Determine the (x, y) coordinate at the center of the cell enclosing the given text.  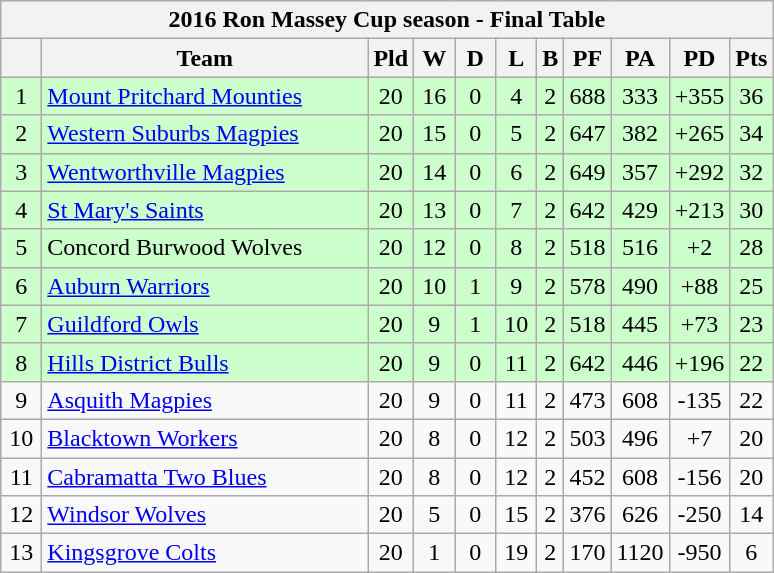
D (476, 58)
+88 (700, 286)
B (550, 58)
3 (22, 172)
Mount Pritchard Mounties (205, 96)
Western Suburbs Magpies (205, 134)
376 (588, 515)
-135 (700, 400)
516 (640, 248)
Concord Burwood Wolves (205, 248)
St Mary's Saints (205, 210)
Asquith Magpies (205, 400)
+292 (700, 172)
+355 (700, 96)
578 (588, 286)
L (516, 58)
626 (640, 515)
357 (640, 172)
+2 (700, 248)
649 (588, 172)
PA (640, 58)
-156 (700, 477)
+213 (700, 210)
503 (588, 438)
382 (640, 134)
PF (588, 58)
36 (752, 96)
Guildford Owls (205, 324)
496 (640, 438)
30 (752, 210)
16 (434, 96)
445 (640, 324)
Blacktown Workers (205, 438)
647 (588, 134)
Hills District Bulls (205, 362)
473 (588, 400)
Wentworthville Magpies (205, 172)
W (434, 58)
+265 (700, 134)
19 (516, 553)
32 (752, 172)
PD (700, 58)
Pts (752, 58)
-950 (700, 553)
+196 (700, 362)
2016 Ron Massey Cup season - Final Table (387, 20)
170 (588, 553)
+73 (700, 324)
Windsor Wolves (205, 515)
446 (640, 362)
Cabramatta Two Blues (205, 477)
333 (640, 96)
28 (752, 248)
25 (752, 286)
-250 (700, 515)
429 (640, 210)
Kingsgrove Colts (205, 553)
+7 (700, 438)
Auburn Warriors (205, 286)
Pld (391, 58)
23 (752, 324)
688 (588, 96)
Team (205, 58)
1120 (640, 553)
34 (752, 134)
490 (640, 286)
452 (588, 477)
